Search for the cell housing the specified text and yield its [x, y] center coordinate. 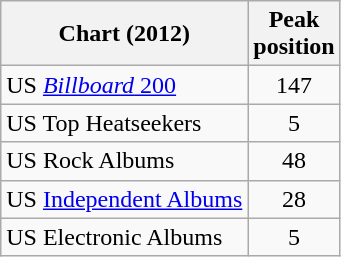
US Electronic Albums [124, 237]
US Independent Albums [124, 199]
48 [294, 161]
147 [294, 85]
US Top Heatseekers [124, 123]
Peakposition [294, 34]
28 [294, 199]
US Rock Albums [124, 161]
US Billboard 200 [124, 85]
Chart (2012) [124, 34]
